Return [x, y] of the center of cell containing provided text 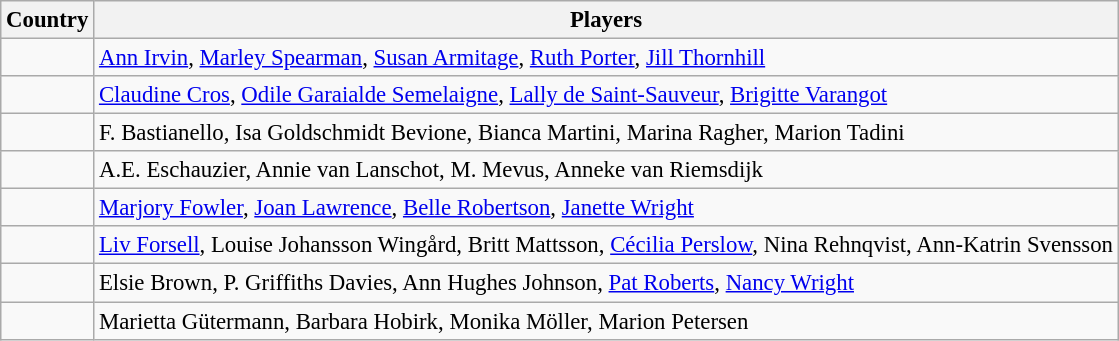
Marietta Gütermann, Barbara Hobirk, Monika Möller, Marion Petersen [606, 321]
A.E. Eschauzier, Annie van Lanschot, M. Mevus, Anneke van Riemsdijk [606, 170]
Claudine Cros, Odile Garaialde Semelaigne, Lally de Saint-Sauveur, Brigitte Varangot [606, 95]
Ann Irvin, Marley Spearman, Susan Armitage, Ruth Porter, Jill Thornhill [606, 58]
Players [606, 20]
F. Bastianello, Isa Goldschmidt Bevione, Bianca Martini, Marina Ragher, Marion Tadini [606, 133]
Marjory Fowler, Joan Lawrence, Belle Robertson, Janette Wright [606, 208]
Elsie Brown, P. Griffiths Davies, Ann Hughes Johnson, Pat Roberts, Nancy Wright [606, 283]
Country [48, 20]
Liv Forsell, Louise Johansson Wingård, Britt Mattsson, Cécilia Perslow, Nina Rehnqvist, Ann-Katrin Svensson [606, 245]
